Capture the cell that displays the provided text and extract its [x, y] central coordinate. 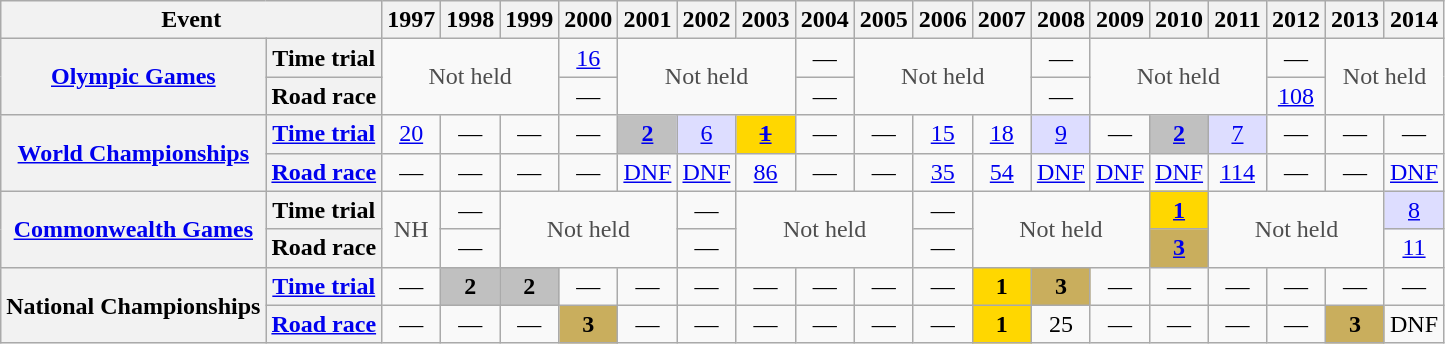
114 [1238, 172]
Commonwealth Games [134, 229]
2012 [1296, 20]
2007 [1002, 20]
54 [1002, 172]
108 [1296, 96]
2004 [824, 20]
35 [942, 172]
16 [588, 58]
6 [706, 134]
Olympic Games [134, 77]
11 [1414, 248]
2014 [1414, 20]
15 [942, 134]
2010 [1180, 20]
2009 [1120, 20]
18 [1002, 134]
1998 [470, 20]
2011 [1238, 20]
2008 [1060, 20]
2000 [588, 20]
NH [412, 229]
1997 [412, 20]
86 [766, 172]
National Championships [134, 305]
2005 [884, 20]
8 [1414, 210]
World Championships [134, 153]
7 [1238, 134]
1999 [530, 20]
2003 [766, 20]
Event [192, 20]
9 [1060, 134]
25 [1060, 324]
2006 [942, 20]
2013 [1354, 20]
20 [412, 134]
2001 [648, 20]
2002 [706, 20]
